Find where the given text appears and provide that cell's center as [X, Y] coordinate. 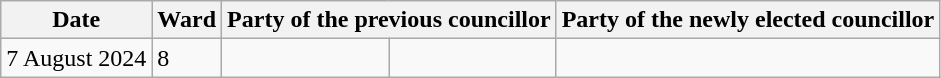
Party of the previous councillor [390, 20]
Date [76, 20]
Ward [187, 20]
8 [187, 58]
Party of the newly elected councillor [748, 20]
7 August 2024 [76, 58]
